Detect which cell encompasses the target text, then output its (X, Y) center coordinate. 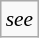
see (20, 19)
